Detect which cell encompasses the target text, then output its (X, Y) center coordinate. 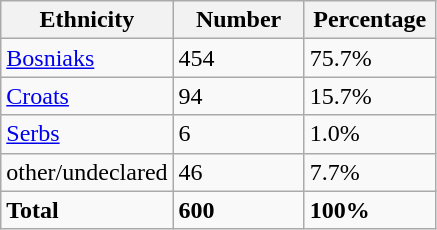
100% (370, 210)
Croats (87, 96)
94 (238, 96)
6 (238, 134)
Percentage (370, 20)
46 (238, 172)
15.7% (370, 96)
Ethnicity (87, 20)
Serbs (87, 134)
Number (238, 20)
Bosniaks (87, 58)
other/undeclared (87, 172)
7.7% (370, 172)
454 (238, 58)
Total (87, 210)
75.7% (370, 58)
1.0% (370, 134)
600 (238, 210)
